Return [x, y] of the center of cell containing provided text 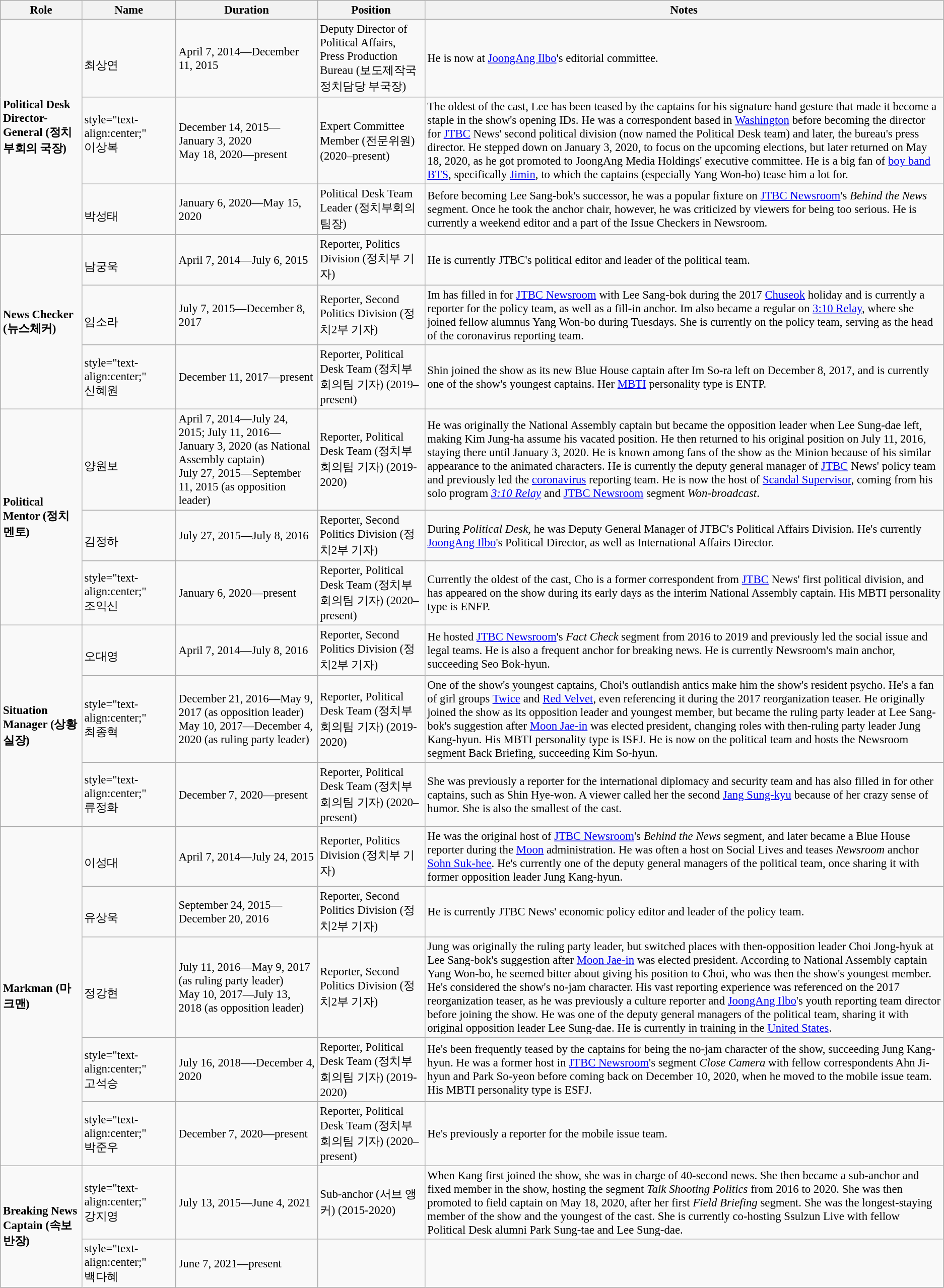
July 13, 2015—June 4, 2021 [247, 1203]
July 11, 2016—May 9, 2017 (as ruling party leader)May 10, 2017—July 13, 2018 (as opposition leader) [247, 987]
He is now at JoongAng Ilbo's editorial committee. [684, 58]
style="text-align:center;" 백다혜 [129, 1263]
July 16, 2018—-December 4, 2020 [247, 1069]
Expert Committee Member (전문위원) (2020–present) [371, 141]
이성대 [129, 857]
박성태 [129, 209]
남궁욱 [129, 260]
December 11, 2017—present [247, 378]
News Checker (뉴스체커) [41, 322]
style="text-align:center;" 최종혁 [129, 719]
April 7, 2014—July 24, 2015 [247, 857]
style="text-align:center;" 박준우 [129, 1134]
July 7, 2015—December 8, 2017 [247, 315]
양원보 [129, 460]
September 24, 2015—December 20, 2016 [247, 911]
Position [371, 10]
오대영 [129, 651]
Political Desk Team Leader (정치부회의팀장) [371, 209]
He is currently JTBC's political editor and leader of the political team. [684, 260]
January 6, 2020—present [247, 593]
December 21, 2016—May 9, 2017 (as opposition leader)May 10, 2017—December 4, 2020 (as ruling party leader) [247, 719]
Situation Manager (상황실장) [41, 726]
유상욱 [129, 911]
April 7, 2014—July 24, 2015; July 11, 2016—January 3, 2020 (as National Assembly captain)July 27, 2015—September 11, 2015 (as opposition leader) [247, 460]
style="text-align:center;" 신혜원 [129, 378]
style="text-align:center;" 고석승 [129, 1069]
April 7, 2014—July 8, 2016 [247, 651]
Deputy Director of Political Affairs, Press Production Bureau (보도제작국 정치담당 부국장) [371, 58]
April 7, 2014—July 6, 2015 [247, 260]
Reporter, Political Desk Team (정치부회의팀 기자) (2019–present) [371, 378]
style="text-align:center;" 류정화 [129, 795]
Political Desk Director-General (정치부회의 국장) [41, 127]
Name [129, 10]
April 7, 2014—December 11, 2015 [247, 58]
He is currently JTBC News' economic policy editor and leader of the policy team. [684, 911]
January 6, 2020—May 15, 2020 [247, 209]
December 14, 2015—January 3, 2020May 18, 2020—present [247, 141]
Duration [247, 10]
임소라 [129, 315]
Political Mentor (정치멘토) [41, 517]
style="text-align:center;" 조익신 [129, 593]
June 7, 2021—present [247, 1263]
정강현 [129, 987]
Breaking News Captain (속보반장) [41, 1227]
김정하 [129, 536]
style="text-align:center;" 강지영 [129, 1203]
Sub-anchor (서브 앵커) (2015-2020) [371, 1203]
Markman (마크맨) [41, 996]
style="text-align:center;" 이상복 [129, 141]
최상연 [129, 58]
He's previously a reporter for the mobile issue team. [684, 1134]
Notes [684, 10]
Role [41, 10]
July 27, 2015—July 8, 2016 [247, 536]
